Scan for the cell matching the given text and deliver its (X, Y) coordinate at center. 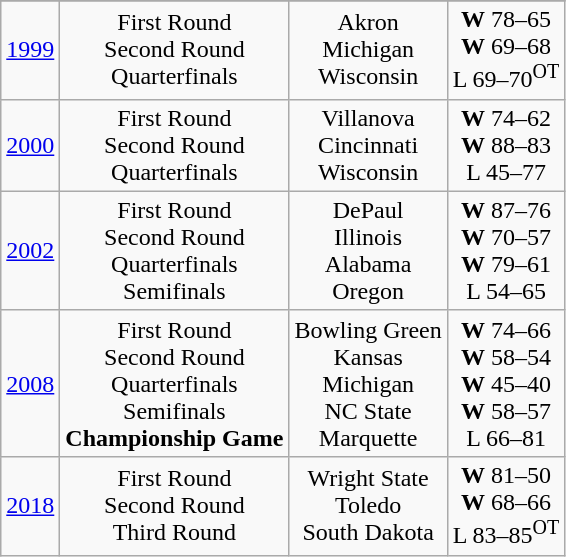
VillanovaCincinnatiWisconsin (368, 145)
2002 (30, 250)
Bowling GreenKansasMichiganNC StateMarquette (368, 383)
W 74–66W 58–54W 45–40W 58–57L 66–81 (506, 383)
1999 (30, 50)
DePaulIllinoisAlabamaOregon (368, 250)
W 81–50W 68–66L 83–85OT (506, 506)
2000 (30, 145)
First RoundSecond RoundQuarterfinalsSemifinalsChampionship Game (174, 383)
W 87–76W 70–57W 79–61L 54–65 (506, 250)
W 78–65W 69–68L 69–70OT (506, 50)
Wright StateToledoSouth Dakota (368, 506)
First RoundSecond RoundThird Round (174, 506)
AkronMichiganWisconsin (368, 50)
First RoundSecond RoundQuarterfinalsSemifinals (174, 250)
2008 (30, 383)
W 74–62W 88–83L 45–77 (506, 145)
2018 (30, 506)
